From the cell containing the given text, extract its center point as (x, y) coordinate. 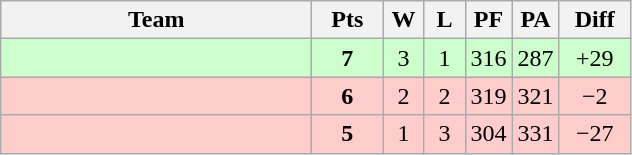
Pts (348, 20)
PA (536, 20)
+29 (594, 58)
−27 (594, 134)
319 (488, 96)
321 (536, 96)
316 (488, 58)
7 (348, 58)
331 (536, 134)
6 (348, 96)
Team (156, 20)
Diff (594, 20)
L (444, 20)
PF (488, 20)
W (404, 20)
−2 (594, 96)
287 (536, 58)
5 (348, 134)
304 (488, 134)
